Return [X, Y] of the center of cell containing provided text 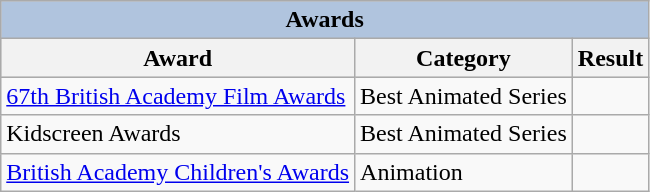
Kidscreen Awards [178, 134]
Award [178, 58]
British Academy Children's Awards [178, 172]
Animation [464, 172]
Category [464, 58]
Result [610, 58]
67th British Academy Film Awards [178, 96]
Awards [325, 20]
